Extract the (X, Y) coordinate from the center of the cell holding the provided text.  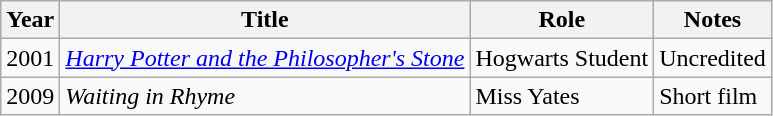
Uncredited (713, 58)
Notes (713, 20)
Short film (713, 96)
2001 (30, 58)
Waiting in Rhyme (265, 96)
Year (30, 20)
Hogwarts Student (562, 58)
Miss Yates (562, 96)
Role (562, 20)
2009 (30, 96)
Title (265, 20)
Harry Potter and the Philosopher's Stone (265, 58)
